Search for the cell housing the specified text and yield its (X, Y) center coordinate. 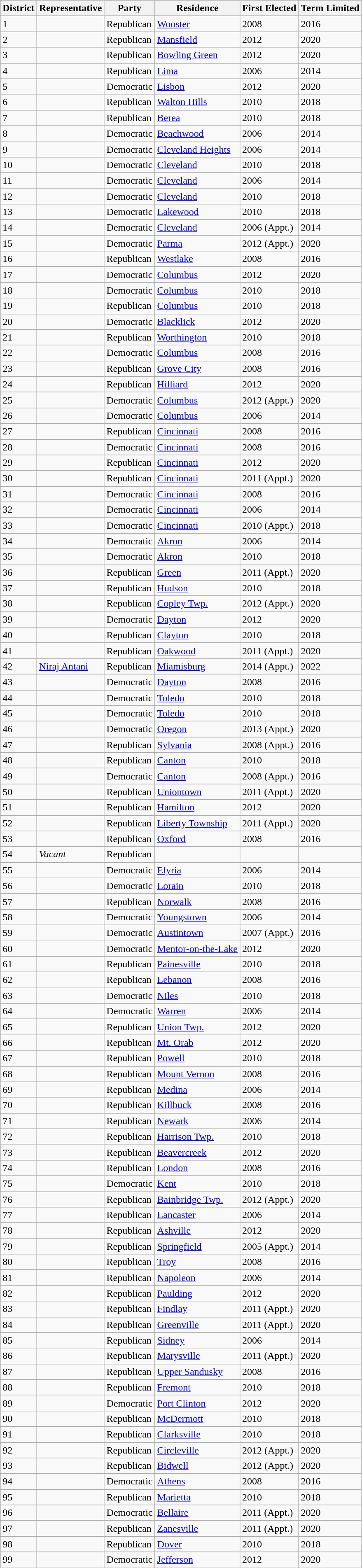
Mansfield (198, 40)
84 (19, 1325)
2013 (Appt.) (269, 729)
68 (19, 1074)
62 (19, 980)
40 (19, 635)
Medina (198, 1090)
15 (19, 243)
77 (19, 1215)
99 (19, 1560)
52 (19, 823)
64 (19, 1011)
Mount Vernon (198, 1074)
Dover (198, 1544)
Bainbridge Twp. (198, 1199)
86 (19, 1356)
Oakwood (198, 651)
Party (129, 8)
92 (19, 1450)
18 (19, 290)
Beavercreek (198, 1152)
Worthington (198, 337)
Parma (198, 243)
Upper Sandusky (198, 1372)
Findlay (198, 1309)
Sidney (198, 1340)
Youngstown (198, 917)
13 (19, 212)
33 (19, 525)
First Elected (269, 8)
Niles (198, 996)
Oxford (198, 839)
95 (19, 1497)
4 (19, 71)
25 (19, 400)
71 (19, 1121)
Warren (198, 1011)
47 (19, 745)
Union Twp. (198, 1027)
Troy (198, 1262)
96 (19, 1513)
Springfield (198, 1246)
2 (19, 40)
Mentor-on-the-Lake (198, 948)
Green (198, 572)
41 (19, 651)
Napoleon (198, 1278)
Lima (198, 71)
63 (19, 996)
Circleville (198, 1450)
Jefferson (198, 1560)
28 (19, 447)
Marysville (198, 1356)
74 (19, 1168)
Bidwell (198, 1466)
70 (19, 1105)
Zanesville (198, 1528)
Mt. Orab (198, 1043)
Clayton (198, 635)
Powell (198, 1058)
14 (19, 228)
93 (19, 1466)
Residence (198, 8)
Port Clinton (198, 1403)
Norwalk (198, 901)
8 (19, 133)
Copley Twp. (198, 604)
Fremont (198, 1387)
Vacant (70, 854)
98 (19, 1544)
Marietta (198, 1497)
11 (19, 180)
Beachwood (198, 133)
Kent (198, 1183)
44 (19, 698)
Bowling Green (198, 55)
London (198, 1168)
91 (19, 1434)
54 (19, 854)
29 (19, 463)
McDermott (198, 1419)
48 (19, 761)
32 (19, 510)
81 (19, 1278)
Harrison Twp. (198, 1136)
39 (19, 619)
27 (19, 431)
51 (19, 807)
Liberty Township (198, 823)
3 (19, 55)
12 (19, 196)
Austintown (198, 933)
73 (19, 1152)
1 (19, 24)
87 (19, 1372)
55 (19, 870)
88 (19, 1387)
24 (19, 384)
66 (19, 1043)
26 (19, 415)
46 (19, 729)
53 (19, 839)
Paulding (198, 1293)
5 (19, 86)
60 (19, 948)
Lakewood (198, 212)
35 (19, 557)
50 (19, 792)
42 (19, 666)
76 (19, 1199)
21 (19, 337)
37 (19, 588)
38 (19, 604)
2007 (Appt.) (269, 933)
Term Limited (330, 8)
45 (19, 714)
Clarksville (198, 1434)
Hudson (198, 588)
17 (19, 275)
Newark (198, 1121)
75 (19, 1183)
31 (19, 494)
79 (19, 1246)
89 (19, 1403)
Representative (70, 8)
Oregon (198, 729)
Greenville (198, 1325)
61 (19, 964)
Wooster (198, 24)
16 (19, 259)
Sylvania (198, 745)
2022 (330, 666)
2010 (Appt.) (269, 525)
10 (19, 165)
Cleveland Heights (198, 149)
Walton Hills (198, 102)
83 (19, 1309)
43 (19, 682)
97 (19, 1528)
20 (19, 322)
Lisbon (198, 86)
72 (19, 1136)
90 (19, 1419)
85 (19, 1340)
Uniontown (198, 792)
56 (19, 886)
82 (19, 1293)
6 (19, 102)
78 (19, 1231)
34 (19, 541)
Hilliard (198, 384)
23 (19, 369)
9 (19, 149)
30 (19, 478)
58 (19, 917)
19 (19, 306)
67 (19, 1058)
22 (19, 353)
District (19, 8)
2005 (Appt.) (269, 1246)
Painesville (198, 964)
Lancaster (198, 1215)
Ashville (198, 1231)
Berea (198, 118)
Grove City (198, 369)
Niraj Antani (70, 666)
2006 (Appt.) (269, 228)
69 (19, 1090)
2014 (Appt.) (269, 666)
Hamilton (198, 807)
Athens (198, 1482)
94 (19, 1482)
Miamisburg (198, 666)
57 (19, 901)
Lorain (198, 886)
7 (19, 118)
36 (19, 572)
Bellaire (198, 1513)
Elyria (198, 870)
65 (19, 1027)
Lebanon (198, 980)
Blacklick (198, 322)
Westlake (198, 259)
80 (19, 1262)
59 (19, 933)
Killbuck (198, 1105)
49 (19, 776)
